Find where the given text appears and provide that cell's center as [X, Y] coordinate. 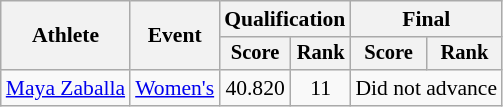
Did not advance [426, 88]
Maya Zaballa [66, 88]
Athlete [66, 36]
Final [426, 19]
Event [174, 36]
11 [321, 88]
Women's [174, 88]
40.820 [255, 88]
Qualification [284, 19]
